Return the (X, Y) coordinate for the center point of the cell that contains the specified text.  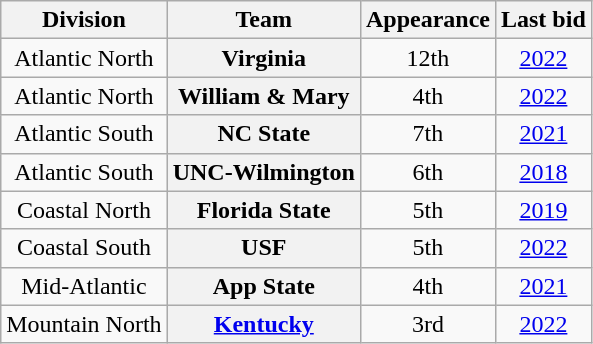
Florida State (264, 210)
Appearance (428, 20)
Kentucky (264, 324)
NC State (264, 134)
2018 (543, 172)
2019 (543, 210)
Last bid (543, 20)
12th (428, 58)
6th (428, 172)
William & Mary (264, 96)
UNC-Wilmington (264, 172)
USF (264, 248)
Mid-Atlantic (84, 286)
7th (428, 134)
Mountain North (84, 324)
Virginia (264, 58)
Division (84, 20)
Coastal South (84, 248)
Team (264, 20)
App State (264, 286)
Coastal North (84, 210)
3rd (428, 324)
